Provide the (X, Y) coordinate of the cell's center where the given text is located.  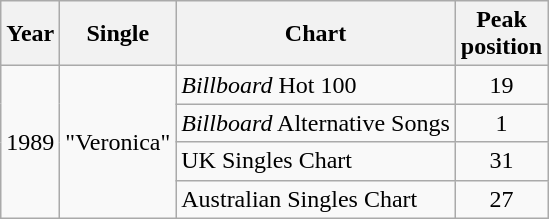
Billboard Hot 100 (316, 85)
Single (118, 34)
Billboard Alternative Songs (316, 123)
Peakposition (501, 34)
31 (501, 161)
UK Singles Chart (316, 161)
1 (501, 123)
Year (30, 34)
"Veronica" (118, 142)
27 (501, 199)
19 (501, 85)
Australian Singles Chart (316, 199)
1989 (30, 142)
Chart (316, 34)
